From the cell containing the given text, extract its center point as (x, y) coordinate. 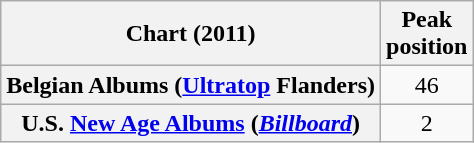
46 (427, 85)
Chart (2011) (191, 34)
Belgian Albums (Ultratop Flanders) (191, 85)
U.S. New Age Albums (Billboard) (191, 123)
Peakposition (427, 34)
2 (427, 123)
